Scan for the cell matching the given text and deliver its [x, y] coordinate at center. 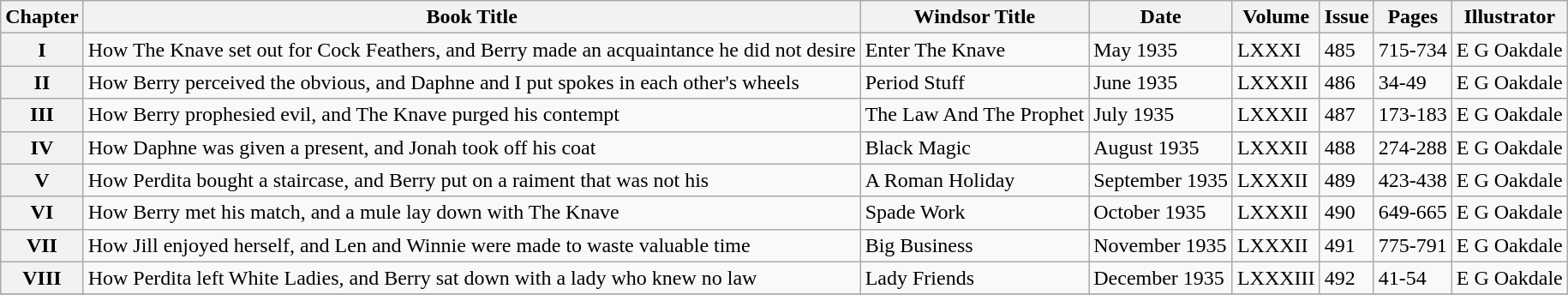
Lady Friends [975, 278]
489 [1347, 180]
Enter The Knave [975, 50]
VII [42, 245]
I [42, 50]
November 1935 [1161, 245]
How Perdita bought a staircase, and Berry put on a raiment that was not his [471, 180]
34-49 [1412, 82]
LXXXIII [1276, 278]
274-288 [1412, 147]
Big Business [975, 245]
How Perdita left White Ladies, and Berry sat down with a lady who knew no law [471, 278]
Date [1161, 17]
Chapter [42, 17]
July 1935 [1161, 115]
Book Title [471, 17]
485 [1347, 50]
487 [1347, 115]
423-438 [1412, 180]
How Berry perceived the obvious, and Daphne and I put spokes in each other's wheels [471, 82]
June 1935 [1161, 82]
775-791 [1412, 245]
Volume [1276, 17]
649-665 [1412, 213]
Period Stuff [975, 82]
August 1935 [1161, 147]
491 [1347, 245]
492 [1347, 278]
September 1935 [1161, 180]
Windsor Title [975, 17]
490 [1347, 213]
How The Knave set out for Cock Feathers, and Berry made an acquaintance he did not desire [471, 50]
Spade Work [975, 213]
December 1935 [1161, 278]
LXXXI [1276, 50]
How Berry prophesied evil, and The Knave purged his contempt [471, 115]
Issue [1347, 17]
III [42, 115]
Pages [1412, 17]
How Jill enjoyed herself, and Len and Winnie were made to waste valuable time [471, 245]
II [42, 82]
Black Magic [975, 147]
A Roman Holiday [975, 180]
IV [42, 147]
173-183 [1412, 115]
488 [1347, 147]
How Daphne was given a present, and Jonah took off his coat [471, 147]
October 1935 [1161, 213]
How Berry met his match, and a mule lay down with The Knave [471, 213]
The Law And The Prophet [975, 115]
VIII [42, 278]
715-734 [1412, 50]
V [42, 180]
41-54 [1412, 278]
Illustrator [1510, 17]
486 [1347, 82]
May 1935 [1161, 50]
VI [42, 213]
